Return the [x, y] coordinate for the center point of the cell that contains the specified text.  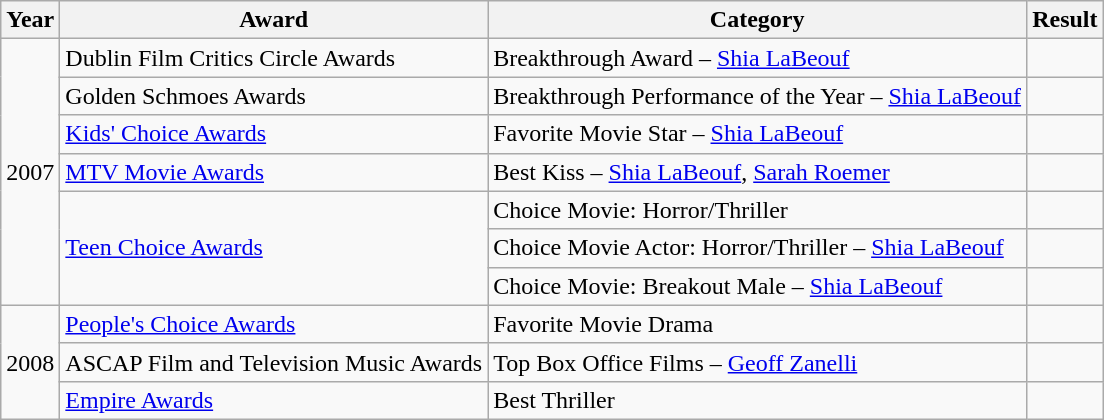
Best Thriller [758, 400]
Favorite Movie Drama [758, 324]
Golden Schmoes Awards [274, 96]
ASCAP Film and Television Music Awards [274, 362]
Breakthrough Award – Shia LaBeouf [758, 58]
Breakthrough Performance of the Year – Shia LaBeouf [758, 96]
Teen Choice Awards [274, 248]
Top Box Office Films – Geoff Zanelli [758, 362]
Award [274, 20]
Category [758, 20]
Kids' Choice Awards [274, 134]
Choice Movie: Horror/Thriller [758, 210]
MTV Movie Awards [274, 172]
Choice Movie: Breakout Male – Shia LaBeouf [758, 286]
Favorite Movie Star – Shia LaBeouf [758, 134]
Dublin Film Critics Circle Awards [274, 58]
2007 [30, 172]
2008 [30, 362]
Best Kiss – Shia LaBeouf, Sarah Roemer [758, 172]
Year [30, 20]
Empire Awards [274, 400]
Choice Movie Actor: Horror/Thriller – Shia LaBeouf [758, 248]
Result [1065, 20]
People's Choice Awards [274, 324]
